Return (X, Y) of the center of cell containing provided text 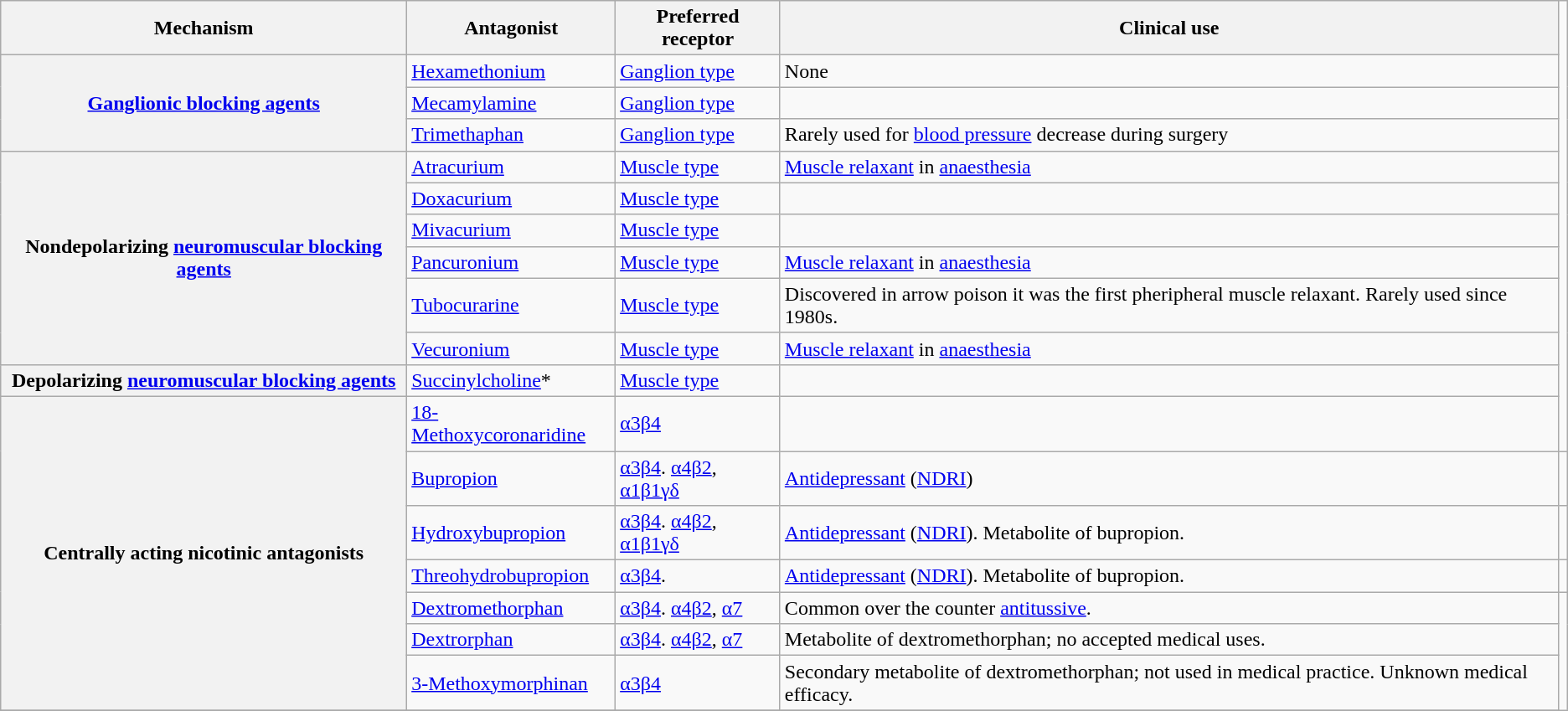
Trimethaphan (511, 135)
None (1169, 71)
Doxacurium (511, 198)
3-Methoxymorphinan (511, 683)
18-Methoxycoronaridine (511, 424)
Tubocurarine (511, 305)
Hydroxybupropion (511, 533)
Antagonist (511, 28)
Rarely used for blood pressure decrease during surgery (1169, 135)
Threohydrobupropion (511, 576)
Vecuronium (511, 348)
Centrally acting nicotinic antagonists (204, 553)
Bupropion (511, 477)
Common over the counter antitussive. (1169, 608)
Antidepressant (NDRI) (1169, 477)
Discovered in arrow poison it was the first pheripheral muscle relaxant. Rarely used since 1980s. (1169, 305)
Hexamethonium (511, 71)
Atracurium (511, 167)
Clinical use (1169, 28)
Dextromethorphan (511, 608)
Mecamylamine (511, 103)
Dextrorphan (511, 640)
Mivacurium (511, 230)
Depolarizing neuromuscular blocking agents (204, 380)
Preferred receptor (699, 28)
Ganglionic blocking agents (204, 103)
Secondary metabolite of dextromethorphan; not used in medical practice. Unknown medical efficacy. (1169, 683)
Metabolite of dextromethorphan; no accepted medical uses. (1169, 640)
Succinylcholine* (511, 380)
Mechanism (204, 28)
Pancuronium (511, 262)
α3β4. (699, 576)
Nondepolarizing neuromuscular blocking agents (204, 258)
